Scan for the cell matching the given text and deliver its [X, Y] coordinate at center. 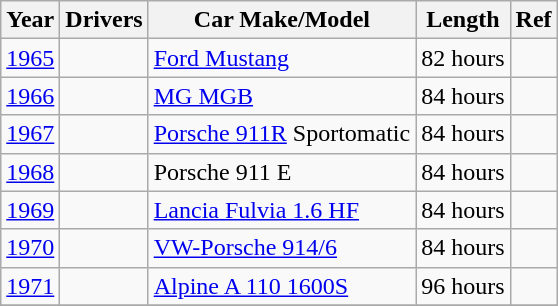
MG MGB [282, 96]
Porsche 911R Sportomatic [282, 134]
Porsche 911 E [282, 172]
1971 [30, 286]
Car Make/Model [282, 20]
Ford Mustang [282, 58]
VW-Porsche 914/6 [282, 248]
Lancia Fulvia 1.6 HF [282, 210]
1968 [30, 172]
1970 [30, 248]
Year [30, 20]
1965 [30, 58]
Ref [534, 20]
1967 [30, 134]
82 hours [463, 58]
Alpine A 110 1600S [282, 286]
Length [463, 20]
96 hours [463, 286]
1966 [30, 96]
1969 [30, 210]
Drivers [104, 20]
